Scan for the cell matching the given text and deliver its [X, Y] coordinate at center. 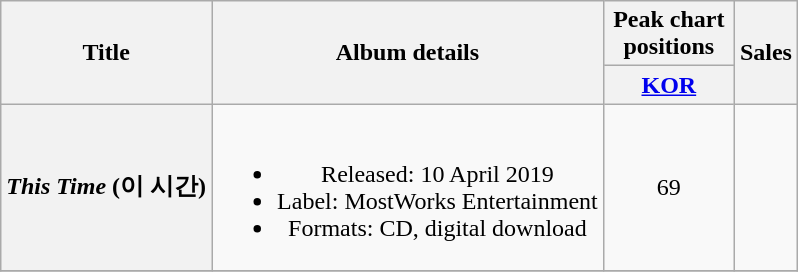
Sales [766, 52]
Album details [408, 52]
Title [106, 52]
This Time (이 시간) [106, 188]
KOR [668, 85]
Peak chart positions [668, 34]
69 [668, 188]
Released: 10 April 2019Label: MostWorks EntertainmentFormats: CD, digital download [408, 188]
